Find where the given text appears and provide that cell's center as (x, y) coordinate. 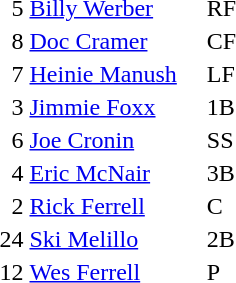
Jimmie Foxx (115, 107)
Doc Cramer (115, 41)
Rick Ferrell (115, 206)
Heinie Manush (115, 74)
Ski Melillo (115, 239)
Joe Cronin (115, 140)
Eric McNair (115, 173)
